Provide the (x, y) coordinate of the cell's center where the given text is located.  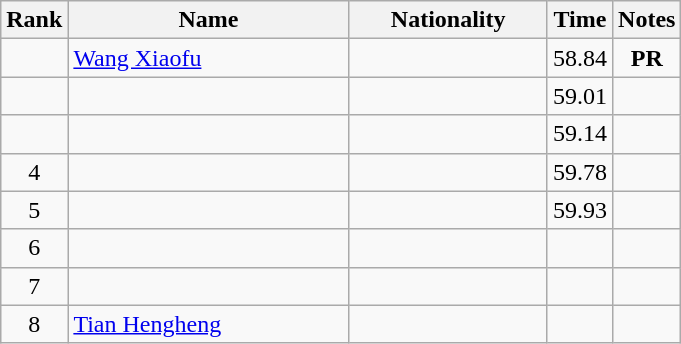
8 (34, 324)
6 (34, 248)
Name (208, 20)
5 (34, 210)
Notes (647, 20)
7 (34, 286)
Tian Hengheng (208, 324)
Rank (34, 20)
Time (580, 20)
4 (34, 172)
PR (647, 58)
Wang Xiaofu (208, 58)
59.01 (580, 96)
59.93 (580, 210)
Nationality (448, 20)
58.84 (580, 58)
59.78 (580, 172)
59.14 (580, 134)
